Provide the (x, y) coordinate of the cell's center where the given text is located.  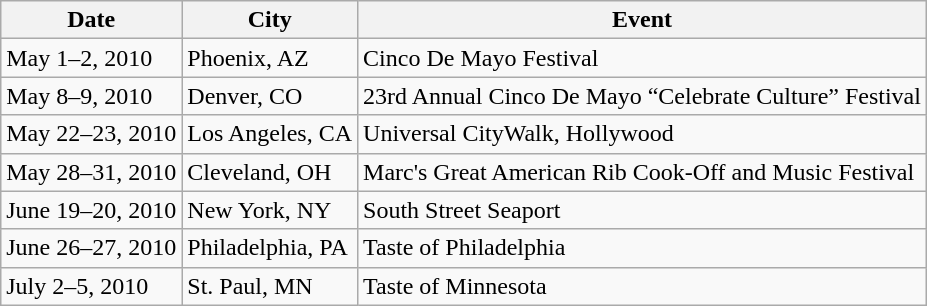
May 22–23, 2010 (92, 134)
City (270, 20)
Cleveland, OH (270, 172)
Cinco De Mayo Festival (642, 58)
Taste of Minnesota (642, 286)
May 28–31, 2010 (92, 172)
Taste of Philadelphia (642, 248)
Denver, CO (270, 96)
Los Angeles, CA (270, 134)
Date (92, 20)
Philadelphia, PA (270, 248)
Universal CityWalk, Hollywood (642, 134)
Phoenix, AZ (270, 58)
May 8–9, 2010 (92, 96)
New York, NY (270, 210)
Marc's Great American Rib Cook-Off and Music Festival (642, 172)
July 2–5, 2010 (92, 286)
23rd Annual Cinco De Mayo “Celebrate Culture” Festival (642, 96)
St. Paul, MN (270, 286)
June 26–27, 2010 (92, 248)
May 1–2, 2010 (92, 58)
Event (642, 20)
South Street Seaport (642, 210)
June 19–20, 2010 (92, 210)
